Find where the given text appears and provide that cell's center as [x, y] coordinate. 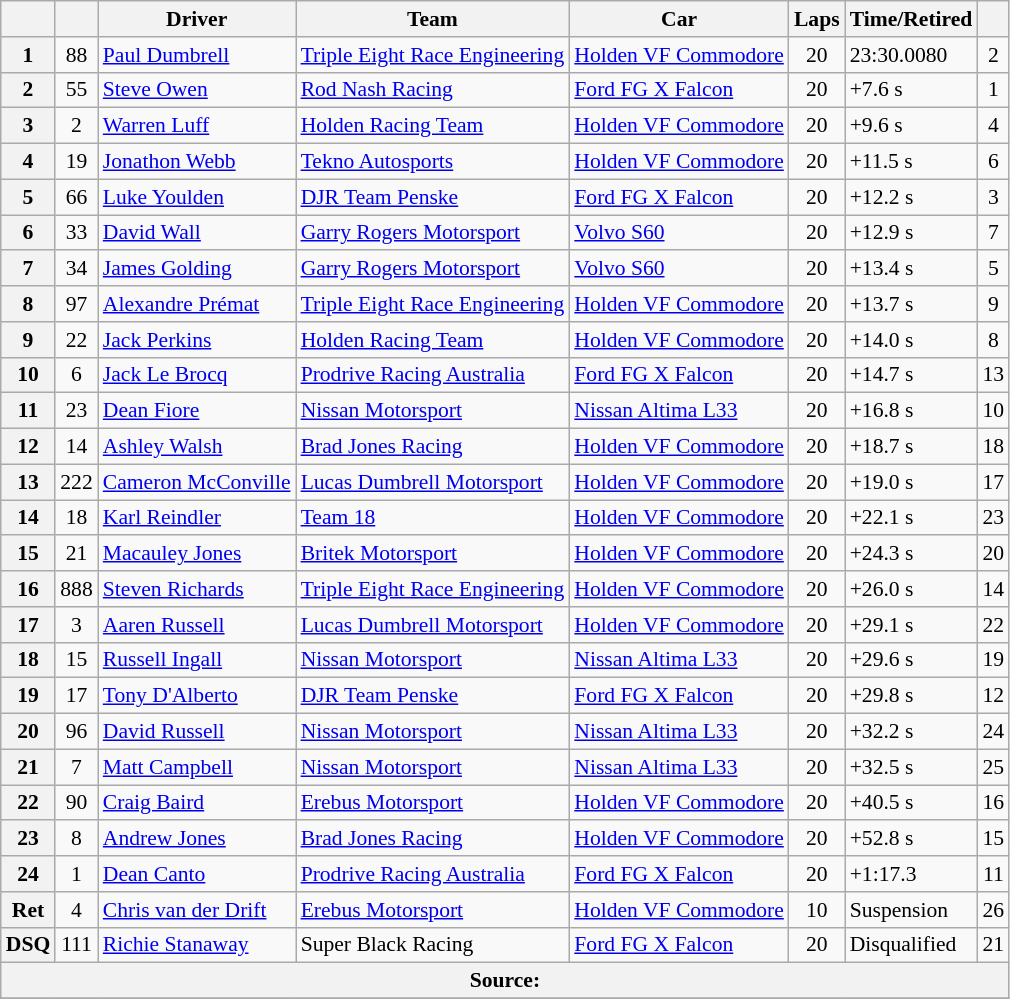
+29.8 s [912, 696]
Alexandre Prémat [197, 304]
Tekno Autosports [433, 162]
David Russell [197, 732]
Rod Nash Racing [433, 90]
26 [993, 910]
+29.6 s [912, 660]
James Golding [197, 269]
Source: [505, 981]
97 [76, 304]
Time/Retired [912, 19]
96 [76, 732]
Craig Baird [197, 803]
Dean Fiore [197, 411]
Laps [817, 19]
88 [76, 55]
+12.2 s [912, 197]
Ashley Walsh [197, 447]
+26.0 s [912, 589]
+19.0 s [912, 482]
+13.4 s [912, 269]
Cameron McConville [197, 482]
Andrew Jones [197, 839]
Richie Stanaway [197, 945]
Disqualified [912, 945]
Karl Reindler [197, 518]
+14.7 s [912, 375]
90 [76, 803]
23:30.0080 [912, 55]
Aaren Russell [197, 625]
DSQ [28, 945]
Britek Motorsport [433, 554]
+32.2 s [912, 732]
Jonathon Webb [197, 162]
Driver [197, 19]
Warren Luff [197, 126]
Paul Dumbrell [197, 55]
Russell Ingall [197, 660]
+52.8 s [912, 839]
Tony D'Alberto [197, 696]
+22.1 s [912, 518]
Suspension [912, 910]
25 [993, 767]
222 [76, 482]
Ret [28, 910]
Team 18 [433, 518]
Jack Le Brocq [197, 375]
+11.5 s [912, 162]
+1:17.3 [912, 874]
Car [679, 19]
+16.8 s [912, 411]
Macauley Jones [197, 554]
Matt Campbell [197, 767]
55 [76, 90]
Super Black Racing [433, 945]
Luke Youlden [197, 197]
David Wall [197, 233]
+32.5 s [912, 767]
+24.3 s [912, 554]
33 [76, 233]
Dean Canto [197, 874]
+14.0 s [912, 340]
+18.7 s [912, 447]
111 [76, 945]
Steve Owen [197, 90]
Chris van der Drift [197, 910]
888 [76, 589]
+13.7 s [912, 304]
+40.5 s [912, 803]
+29.1 s [912, 625]
+9.6 s [912, 126]
66 [76, 197]
Team [433, 19]
+12.9 s [912, 233]
Steven Richards [197, 589]
34 [76, 269]
+7.6 s [912, 90]
Jack Perkins [197, 340]
